Identify which cell holds the provided text, then report its [x, y] central coordinate. 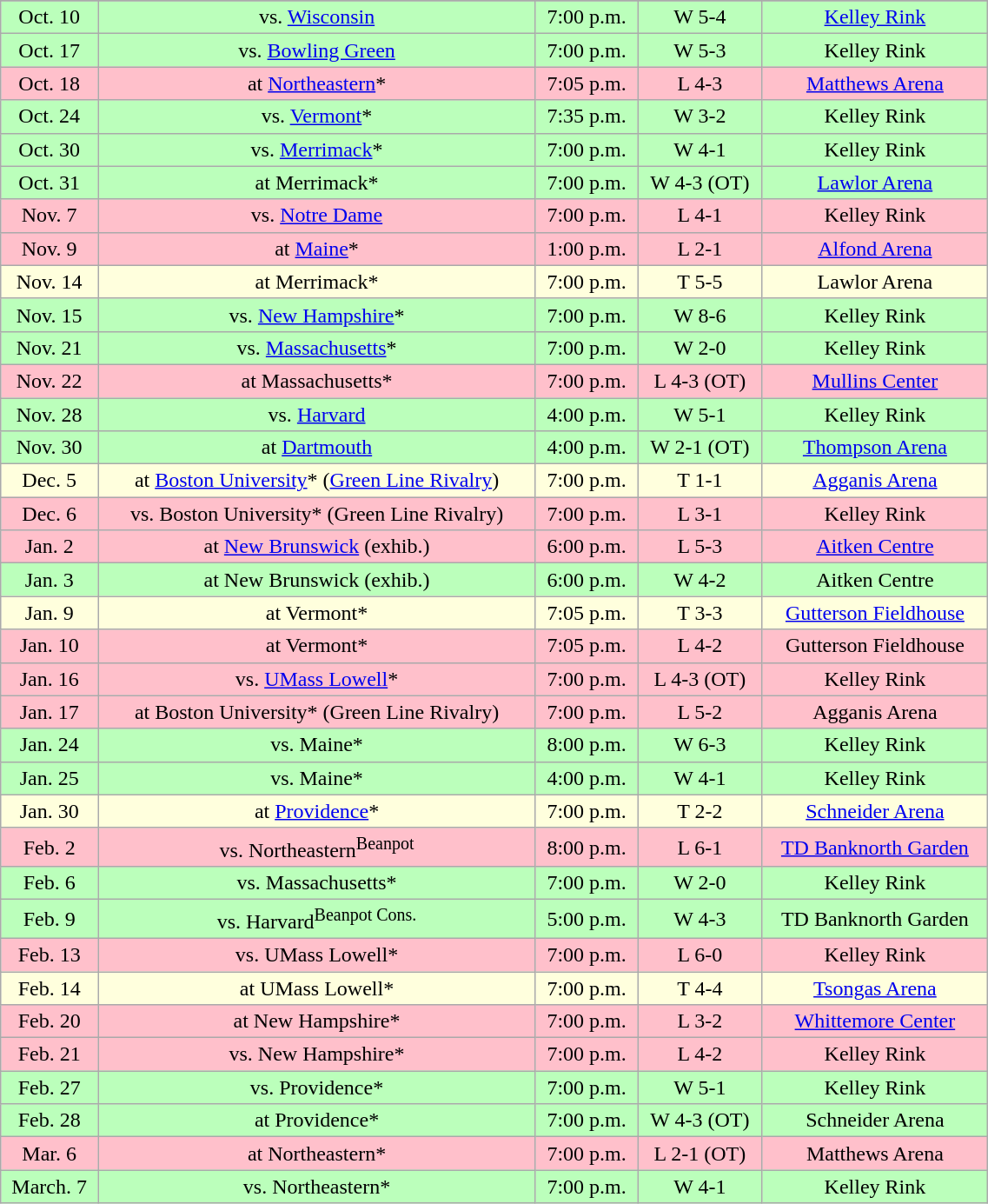
W 2-1 (OT) [700, 448]
Feb. 21 [50, 1054]
vs. Boston University* (Green Line Rivalry) [317, 514]
Feb. 13 [50, 955]
Dec. 6 [50, 514]
Oct. 18 [50, 83]
Mar. 6 [50, 1154]
L 2-1 [700, 249]
Nov. 14 [50, 282]
Feb. 20 [50, 1021]
Nov. 21 [50, 348]
W 4-2 [700, 580]
Jan. 25 [50, 778]
Jan. 3 [50, 580]
at Massachusetts* [317, 381]
March. 7 [50, 1187]
Feb. 9 [50, 920]
1:00 p.m. [586, 249]
vs. HarvardBeanpot Cons. [317, 920]
Jan. 30 [50, 811]
L 6-1 [700, 847]
Oct. 10 [50, 17]
Jan. 17 [50, 712]
at UMass Lowell* [317, 988]
L 6-0 [700, 955]
L 3-2 [700, 1021]
Oct. 24 [50, 116]
vs. Vermont* [317, 116]
Oct. 30 [50, 150]
Alfond Arena [875, 249]
L 3-1 [700, 514]
L 4-3 [700, 83]
Feb. 6 [50, 883]
L 4-1 [700, 216]
Thompson Arena [875, 448]
Jan. 2 [50, 547]
L 5-2 [700, 712]
W 3-2 [700, 116]
7:35 p.m. [586, 116]
Jan. 16 [50, 679]
vs. NortheasternBeanpot [317, 847]
vs. Bowling Green [317, 50]
W 5-3 [700, 50]
Dec. 5 [50, 481]
Mullins Center [875, 381]
vs. Merrimack* [317, 150]
Nov. 28 [50, 415]
vs. Harvard [317, 415]
L 2-1 (OT) [700, 1154]
at Dartmouth [317, 448]
at New Hampshire* [317, 1021]
Jan. 9 [50, 613]
vs. Providence* [317, 1088]
vs. Notre Dame [317, 216]
Nov. 30 [50, 448]
Nov. 22 [50, 381]
Feb. 14 [50, 988]
T 2-2 [700, 811]
W 5-4 [700, 17]
vs. Northeastern* [317, 1187]
Nov. 15 [50, 315]
Feb. 28 [50, 1121]
W 8-6 [700, 315]
5:00 p.m. [586, 920]
vs. Wisconsin [317, 17]
T 5-5 [700, 282]
Oct. 31 [50, 183]
W 4-3 [700, 920]
Tsongas Arena [875, 988]
Feb. 2 [50, 847]
Whittemore Center [875, 1021]
L 5-3 [700, 547]
Nov. 9 [50, 249]
Oct. 17 [50, 50]
Nov. 7 [50, 216]
Jan. 24 [50, 745]
W 6-3 [700, 745]
T 1-1 [700, 481]
T 4-4 [700, 988]
at Maine* [317, 249]
Feb. 27 [50, 1088]
Jan. 10 [50, 646]
T 3-3 [700, 613]
